From the cell containing the given text, extract its center point as [x, y] coordinate. 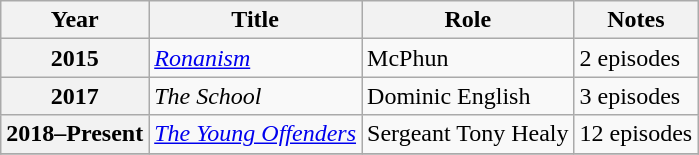
The School [256, 96]
12 episodes [636, 134]
Title [256, 20]
Year [75, 20]
Ronanism [256, 58]
3 episodes [636, 96]
Sergeant Tony Healy [468, 134]
McPhun [468, 58]
2 episodes [636, 58]
2017 [75, 96]
Dominic English [468, 96]
2018–Present [75, 134]
Notes [636, 20]
2015 [75, 58]
Role [468, 20]
The Young Offenders [256, 134]
